Determine the [x, y] coordinate at the center of the cell enclosing the given text.  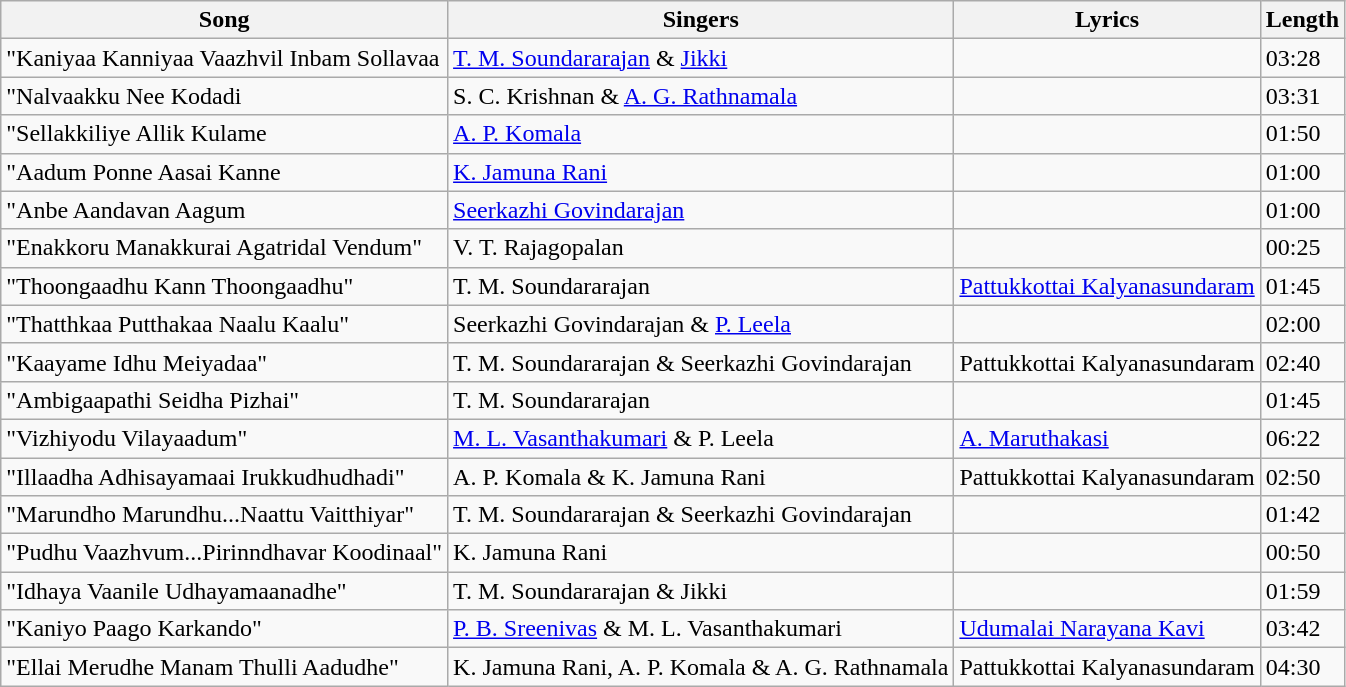
"Kaniyo Paago Karkando" [224, 629]
Seerkazhi Govindarajan & P. Leela [701, 324]
00:50 [1302, 553]
"Enakkoru Manakkurai Agatridal Vendum" [224, 248]
"Vizhiyodu Vilayaadum" [224, 438]
K. Jamuna Rani, A. P. Komala & A. G. Rathnamala [701, 667]
01:59 [1302, 591]
V. T. Rajagopalan [701, 248]
"Nalvaakku Nee Kodadi [224, 96]
"Ambigaapathi Seidha Pizhai" [224, 400]
02:00 [1302, 324]
A. P. Komala & K. Jamuna Rani [701, 477]
A. Maruthakasi [1107, 438]
Song [224, 20]
03:31 [1302, 96]
01:50 [1302, 134]
"Thoongaadhu Kann Thoongaadhu" [224, 286]
03:28 [1302, 58]
Singers [701, 20]
06:22 [1302, 438]
Length [1302, 20]
P. B. Sreenivas & M. L. Vasanthakumari [701, 629]
"Pudhu Vaazhvum...Pirinndhavar Koodinaal" [224, 553]
"Illaadha Adhisayamaai Irukkudhudhadi" [224, 477]
M. L. Vasanthakumari & P. Leela [701, 438]
"Ellai Merudhe Manam Thulli Aadudhe" [224, 667]
"Anbe Aandavan Aagum [224, 210]
00:25 [1302, 248]
"Kaayame Idhu Meiyadaa" [224, 362]
"Aadum Ponne Aasai Kanne [224, 172]
03:42 [1302, 629]
01:42 [1302, 515]
04:30 [1302, 667]
Lyrics [1107, 20]
A. P. Komala [701, 134]
"Idhaya Vaanile Udhayamaanadhe" [224, 591]
"Kaniyaa Kanniyaa Vaazhvil Inbam Sollavaa [224, 58]
"Marundho Marundhu...Naattu Vaitthiyar" [224, 515]
"Sellakkiliye Allik Kulame [224, 134]
02:50 [1302, 477]
"Thatthkaa Putthakaa Naalu Kaalu" [224, 324]
Udumalai Narayana Kavi [1107, 629]
02:40 [1302, 362]
Seerkazhi Govindarajan [701, 210]
S. C. Krishnan & A. G. Rathnamala [701, 96]
